Provide the (X, Y) coordinate of the cell's center where the given text is located.  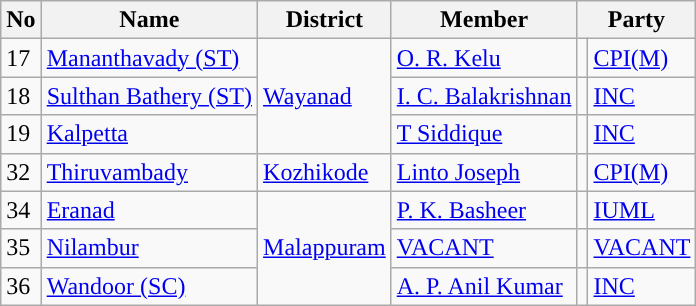
No (21, 20)
34 (21, 210)
Eranad (149, 210)
IUML (642, 210)
District (325, 20)
Wayanad (325, 96)
17 (21, 58)
Name (149, 20)
36 (21, 286)
Thiruvambady (149, 172)
32 (21, 172)
Kozhikode (325, 172)
Sulthan Bathery (ST) (149, 96)
P. K. Basheer (484, 210)
19 (21, 134)
Linto Joseph (484, 172)
O. R. Kelu (484, 58)
T Siddique (484, 134)
Nilambur (149, 248)
18 (21, 96)
I. C. Balakrishnan (484, 96)
Kalpetta (149, 134)
Wandoor (SC) (149, 286)
Member (484, 20)
A. P. Anil Kumar (484, 286)
Mananthavady (ST) (149, 58)
35 (21, 248)
Party (636, 20)
Malappuram (325, 248)
